Locate the cell with the specified text and output its (X, Y) center coordinate. 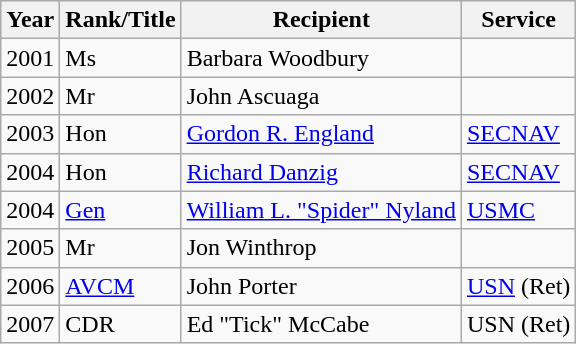
2003 (30, 134)
Jon Winthrop (321, 248)
2002 (30, 96)
2001 (30, 58)
Ed "Tick" McCabe (321, 324)
Barbara Woodbury (321, 58)
2005 (30, 248)
CDR (120, 324)
USMC (518, 210)
2007 (30, 324)
Recipient (321, 20)
Gen (120, 210)
2006 (30, 286)
William L. "Spider" Nyland (321, 210)
Year (30, 20)
Rank/Title (120, 20)
Gordon R. England (321, 134)
Richard Danzig (321, 172)
Ms (120, 58)
AVCM (120, 286)
John Porter (321, 286)
Service (518, 20)
John Ascuaga (321, 96)
